Scan for the cell matching the given text and deliver its (x, y) coordinate at center. 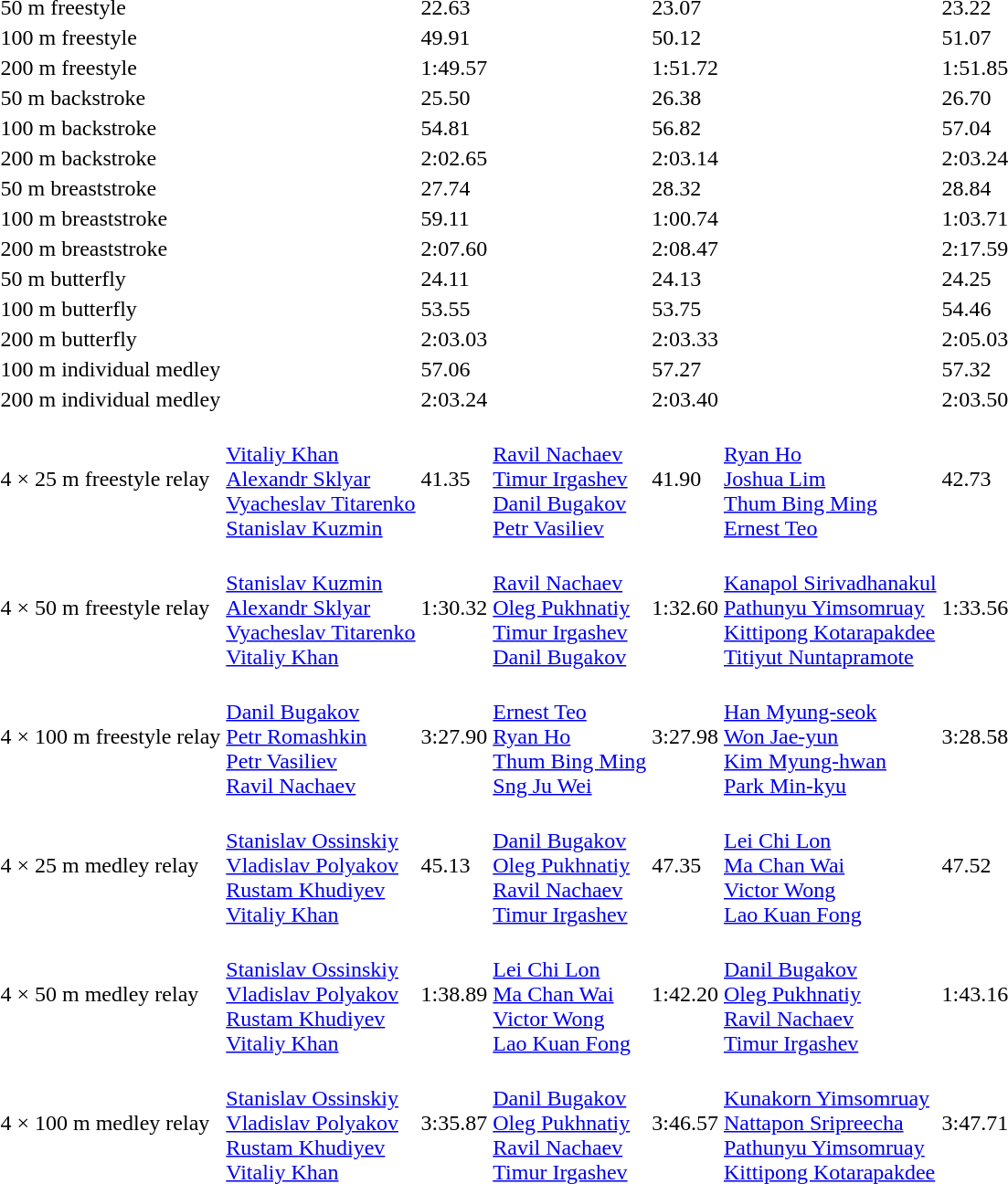
3:27.98 (685, 736)
50.12 (685, 37)
57.06 (454, 369)
Ravil NachaevTimur IrgashevDanil BugakovPetr Vasiliev (570, 479)
25.50 (454, 98)
41.90 (685, 479)
2:03.33 (685, 339)
2:03.24 (454, 399)
Han Myung-seokWon Jae-yunKim Myung-hwanPark Min-kyu (830, 736)
1:00.74 (685, 218)
Ryan HoJoshua LimThum Bing MingErnest Teo (830, 479)
Ernest TeoRyan HoThum Bing MingSng Ju Wei (570, 736)
2:08.47 (685, 248)
1:38.89 (454, 994)
59.11 (454, 218)
Danil BugakovPetr RomashkinPetr VasilievRavil Nachaev (321, 736)
24.11 (454, 279)
Kanapol SirivadhanakulPathunyu YimsomruayKittipong KotarapakdeeTitiyut Nuntapramote (830, 608)
27.74 (454, 188)
49.91 (454, 37)
Stanislav KuzminAlexandr SklyarVyacheslav TitarenkoVitaliy Khan (321, 608)
2:03.14 (685, 158)
53.75 (685, 309)
1:30.32 (454, 608)
Ravil NachaevOleg PukhnatiyTimur IrgashevDanil Bugakov (570, 608)
1:32.60 (685, 608)
53.55 (454, 309)
57.27 (685, 369)
47.35 (685, 865)
28.32 (685, 188)
54.81 (454, 128)
1:49.57 (454, 68)
2:07.60 (454, 248)
45.13 (454, 865)
26.38 (685, 98)
2:03.40 (685, 399)
2:03.03 (454, 339)
24.13 (685, 279)
3:27.90 (454, 736)
Vitaliy KhanAlexandr SklyarVyacheslav TitarenkoStanislav Kuzmin (321, 479)
41.35 (454, 479)
56.82 (685, 128)
2:02.65 (454, 158)
1:42.20 (685, 994)
1:51.72 (685, 68)
